Identify which cell holds the provided text, then report its [x, y] central coordinate. 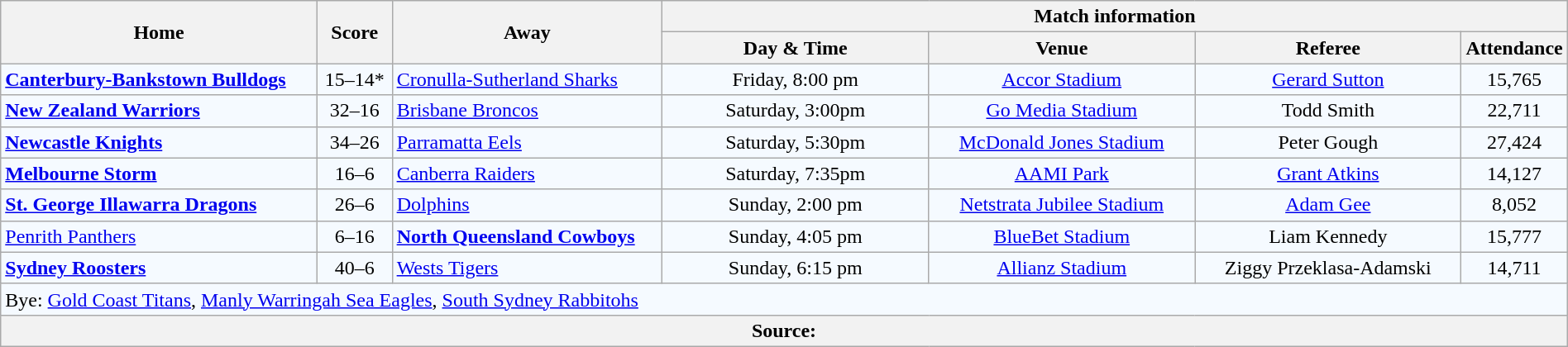
Canterbury-Bankstown Bulldogs [159, 79]
Saturday, 7:35pm [796, 173]
Go Media Stadium [1062, 111]
Venue [1062, 48]
Liam Kennedy [1328, 236]
15,765 [1514, 79]
26–6 [354, 205]
Source: [784, 330]
Attendance [1514, 48]
Adam Gee [1328, 205]
Cronulla-Sutherland Sharks [528, 79]
St. George Illawarra Dragons [159, 205]
Ziggy Przeklasa-Adamski [1328, 268]
Bye: Gold Coast Titans, Manly Warringah Sea Eagles, South Sydney Rabbitohs [784, 299]
14,711 [1514, 268]
North Queensland Cowboys [528, 236]
Brisbane Broncos [528, 111]
Saturday, 5:30pm [796, 142]
Home [159, 32]
Sunday, 4:05 pm [796, 236]
Wests Tigers [528, 268]
Penrith Panthers [159, 236]
15,777 [1514, 236]
Saturday, 3:00pm [796, 111]
Canberra Raiders [528, 173]
Parramatta Eels [528, 142]
16–6 [354, 173]
8,052 [1514, 205]
Away [528, 32]
15–14* [354, 79]
22,711 [1514, 111]
27,424 [1514, 142]
34–26 [354, 142]
Score [354, 32]
Dolphins [528, 205]
40–6 [354, 268]
McDonald Jones Stadium [1062, 142]
Friday, 8:00 pm [796, 79]
New Zealand Warriors [159, 111]
Peter Gough [1328, 142]
Sunday, 6:15 pm [796, 268]
Match information [1115, 17]
Referee [1328, 48]
Melbourne Storm [159, 173]
Newcastle Knights [159, 142]
Grant Atkins [1328, 173]
AAMI Park [1062, 173]
Allianz Stadium [1062, 268]
BlueBet Stadium [1062, 236]
Gerard Sutton [1328, 79]
Netstrata Jubilee Stadium [1062, 205]
Day & Time [796, 48]
14,127 [1514, 173]
Accor Stadium [1062, 79]
Sydney Roosters [159, 268]
32–16 [354, 111]
6–16 [354, 236]
Sunday, 2:00 pm [796, 205]
Todd Smith [1328, 111]
